Extract the (x, y) coordinate from the center of the cell holding the provided text.  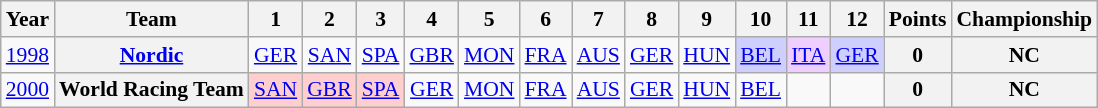
1998 (28, 55)
12 (856, 19)
5 (490, 19)
World Racing Team (152, 90)
1 (276, 19)
Championship (1024, 19)
7 (598, 19)
Points (918, 19)
Nordic (152, 55)
2000 (28, 90)
10 (760, 19)
Team (152, 19)
Year (28, 19)
ITA (808, 55)
3 (381, 19)
4 (432, 19)
2 (330, 19)
6 (545, 19)
8 (652, 19)
11 (808, 19)
9 (706, 19)
